Capture the cell that displays the provided text and extract its [X, Y] central coordinate. 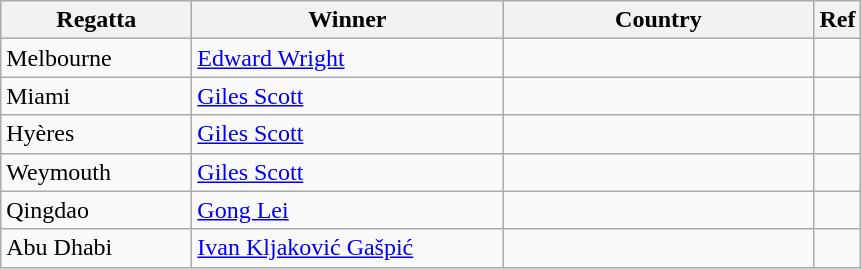
Miami [96, 96]
Gong Lei [348, 210]
Hyères [96, 134]
Melbourne [96, 58]
Ref [838, 20]
Edward Wright [348, 58]
Ivan Kljaković Gašpić [348, 248]
Country [658, 20]
Weymouth [96, 172]
Winner [348, 20]
Regatta [96, 20]
Abu Dhabi [96, 248]
Qingdao [96, 210]
